Capture the cell that displays the provided text and extract its (x, y) central coordinate. 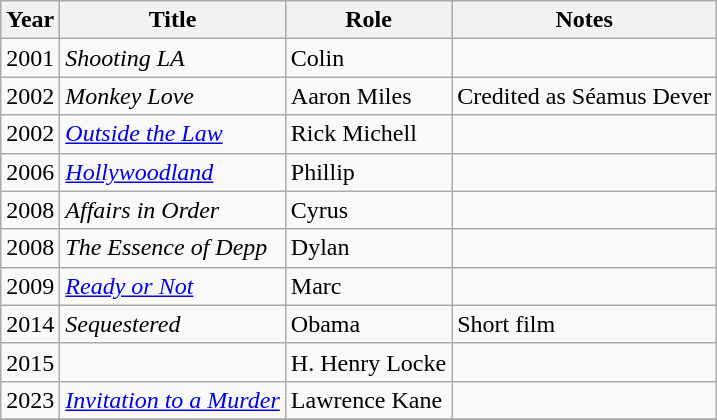
Notes (584, 20)
2006 (30, 172)
Invitation to a Murder (172, 400)
Role (368, 20)
Lawrence Kane (368, 400)
2009 (30, 286)
Cyrus (368, 210)
Dylan (368, 248)
Obama (368, 324)
Title (172, 20)
Rick Michell (368, 134)
2015 (30, 362)
H. Henry Locke (368, 362)
Hollywoodland (172, 172)
Affairs in Order (172, 210)
The Essence of Depp (172, 248)
Colin (368, 58)
Ready or Not (172, 286)
Shooting LA (172, 58)
2001 (30, 58)
2014 (30, 324)
Year (30, 20)
Monkey Love (172, 96)
Phillip (368, 172)
2023 (30, 400)
Sequestered (172, 324)
Short film (584, 324)
Outside the Law (172, 134)
Marc (368, 286)
Aaron Miles (368, 96)
Credited as Séamus Dever (584, 96)
